Search for the cell housing the specified text and yield its [X, Y] center coordinate. 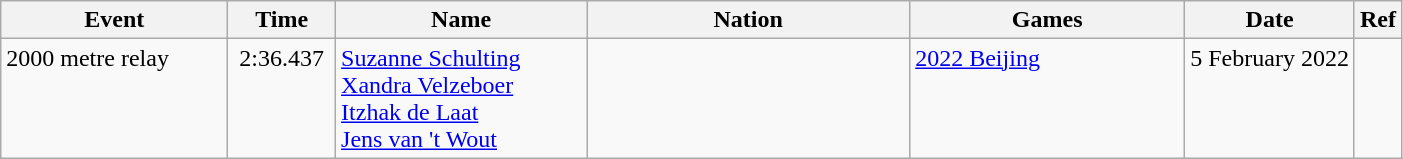
Date [1270, 20]
Nation [748, 20]
Games [1048, 20]
Ref [1378, 20]
Time [282, 20]
2:36.437 [282, 98]
2000 metre relay [114, 98]
5 February 2022 [1270, 98]
Event [114, 20]
2022 Beijing [1048, 98]
Name [462, 20]
Suzanne SchultingXandra VelzeboerItzhak de LaatJens van 't Wout [462, 98]
